Find where the given text appears and provide that cell's center as [x, y] coordinate. 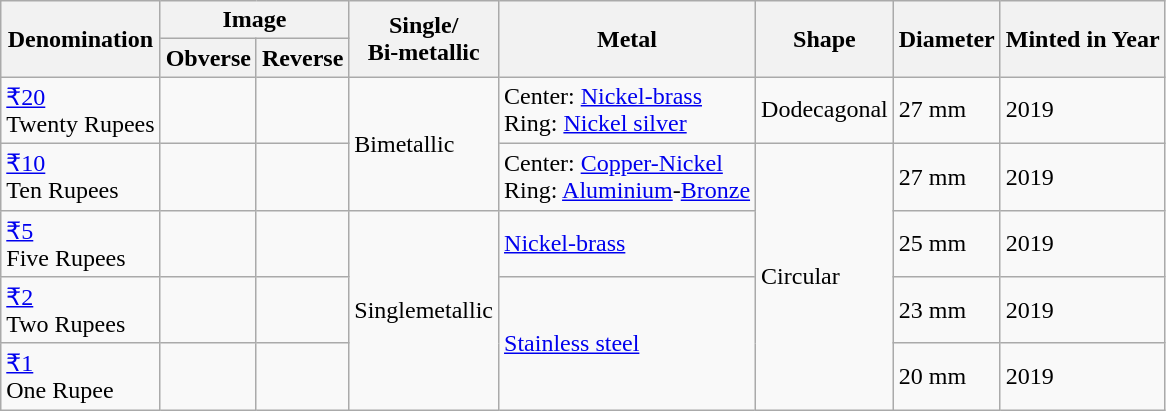
Dodecagonal [825, 110]
Obverse [208, 58]
Minted in Year [1082, 39]
Reverse [302, 58]
₹20 Twenty Rupees [80, 110]
Stainless steel [628, 344]
Diameter [946, 39]
23 mm [946, 310]
Center: Copper-NickelRing: Aluminium-Bronze [628, 176]
20 mm [946, 376]
₹5Five Rupees [80, 244]
25 mm [946, 244]
Metal [628, 39]
Singlemetallic [424, 310]
Circular [825, 276]
Center: Nickel-brassRing: Nickel silver [628, 110]
₹1One Rupee [80, 376]
Nickel-brass [628, 244]
₹10Ten Rupees [80, 176]
Bimetallic [424, 144]
Denomination [80, 39]
Shape [825, 39]
₹2Two Rupees [80, 310]
Image [254, 20]
Single/Bi-metallic [424, 39]
